Search for the cell housing the specified text and yield its [X, Y] center coordinate. 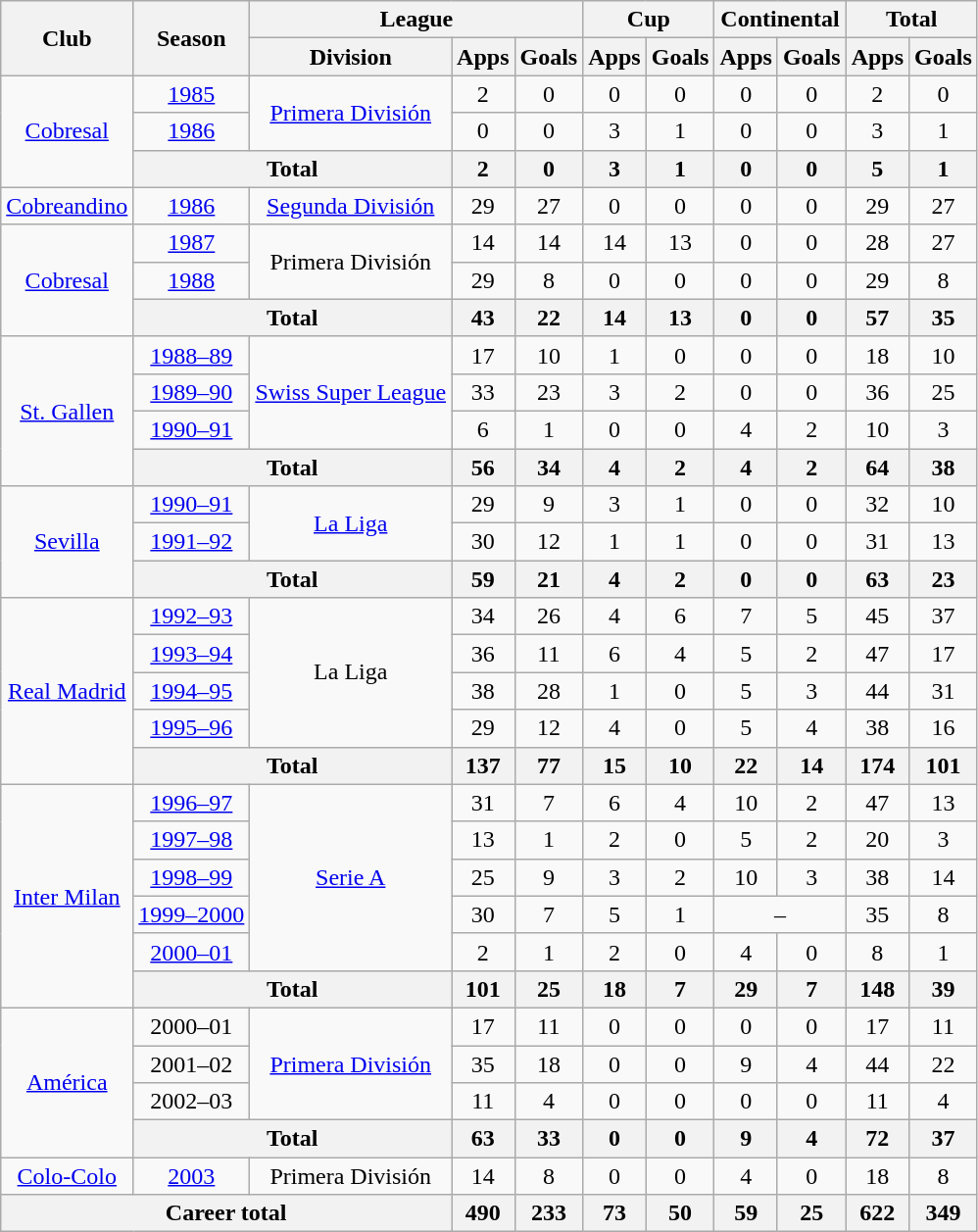
64 [877, 468]
26 [549, 616]
Serie A [351, 877]
1992–93 [192, 616]
2002–03 [192, 1102]
72 [877, 1139]
43 [483, 318]
490 [483, 1213]
1998–99 [192, 877]
Continental [780, 20]
1989–90 [192, 392]
Segunda División [351, 206]
Season [192, 38]
Cup [649, 20]
622 [877, 1213]
50 [680, 1213]
St. Gallen [67, 411]
1996–97 [192, 803]
1988 [192, 280]
349 [944, 1213]
1987 [192, 243]
1999–2000 [192, 914]
39 [944, 989]
1993–94 [192, 654]
Club [67, 38]
56 [483, 468]
Swiss Super League [351, 392]
1994–95 [192, 691]
77 [549, 765]
137 [483, 765]
233 [549, 1213]
148 [877, 989]
1995–96 [192, 728]
174 [877, 765]
1988–89 [192, 355]
Career total [226, 1213]
15 [614, 765]
57 [877, 318]
73 [614, 1213]
32 [877, 505]
League [416, 20]
Colo-Colo [67, 1176]
16 [944, 728]
América [67, 1082]
1991–92 [192, 542]
21 [549, 579]
2003 [192, 1176]
1997–98 [192, 840]
Division [351, 57]
2001–02 [192, 1063]
Inter Milan [67, 896]
45 [877, 616]
20 [877, 840]
Sevilla [67, 542]
Real Madrid [67, 691]
1985 [192, 94]
Cobreandino [67, 206]
– [780, 914]
